Return [X, Y] of the center of cell containing provided text 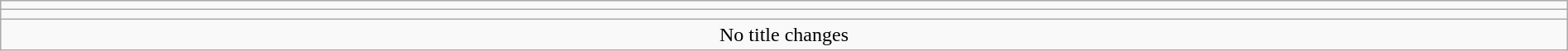
No title changes [784, 35]
